Return the [X, Y] coordinate for the center point of the cell that contains the specified text.  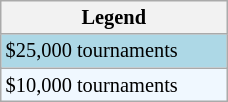
$25,000 tournaments [114, 51]
$10,000 tournaments [114, 85]
Legend [114, 17]
